For the text-containing cell, return its midpoint in [X, Y] coordinate format. 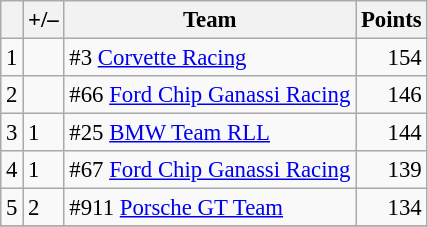
154 [392, 58]
#67 Ford Chip Ganassi Racing [210, 170]
144 [392, 133]
146 [392, 95]
+/– [44, 20]
#25 BMW Team RLL [210, 133]
5 [12, 208]
139 [392, 170]
Team [210, 20]
#911 Porsche GT Team [210, 208]
Points [392, 20]
134 [392, 208]
3 [12, 133]
#3 Corvette Racing [210, 58]
#66 Ford Chip Ganassi Racing [210, 95]
4 [12, 170]
